Find where the given text appears and provide that cell's center as [X, Y] coordinate. 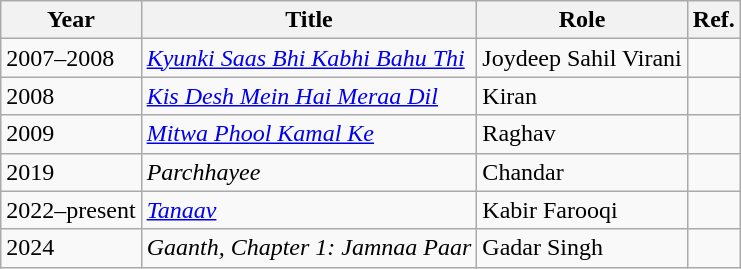
Kabir Farooqi [582, 210]
Role [582, 20]
Gaanth, Chapter 1: Jamnaa Paar [309, 248]
Chandar [582, 172]
2007–2008 [71, 58]
Joydeep Sahil Virani [582, 58]
2024 [71, 248]
Title [309, 20]
Kis Desh Mein Hai Meraa Dil [309, 96]
Year [71, 20]
Gadar Singh [582, 248]
Mitwa Phool Kamal Ke [309, 134]
2009 [71, 134]
2022–present [71, 210]
Kyunki Saas Bhi Kabhi Bahu Thi [309, 58]
Ref. [714, 20]
2019 [71, 172]
2008 [71, 96]
Raghav [582, 134]
Kiran [582, 96]
Parchhayee [309, 172]
Tanaav [309, 210]
